Identify which cell holds the provided text, then report its (x, y) central coordinate. 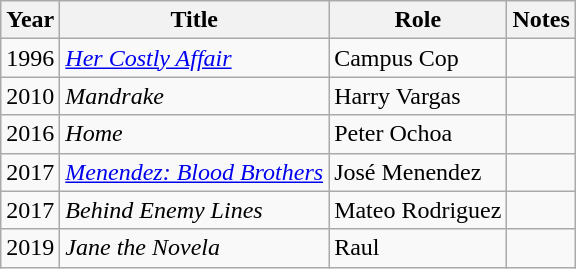
Behind Enemy Lines (194, 210)
Menendez: Blood Brothers (194, 172)
Jane the Novela (194, 248)
José Menendez (418, 172)
Mandrake (194, 96)
Peter Ochoa (418, 134)
Notes (541, 20)
Raul (418, 248)
Year (30, 20)
2016 (30, 134)
2010 (30, 96)
Role (418, 20)
1996 (30, 58)
Harry Vargas (418, 96)
Title (194, 20)
Campus Cop (418, 58)
Her Costly Affair (194, 58)
Mateo Rodriguez (418, 210)
Home (194, 134)
2019 (30, 248)
